Find where the given text appears and provide that cell's center as [x, y] coordinate. 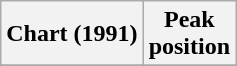
Chart (1991) [72, 34]
Peakposition [189, 34]
